For the text-containing cell, return its midpoint in [x, y] coordinate format. 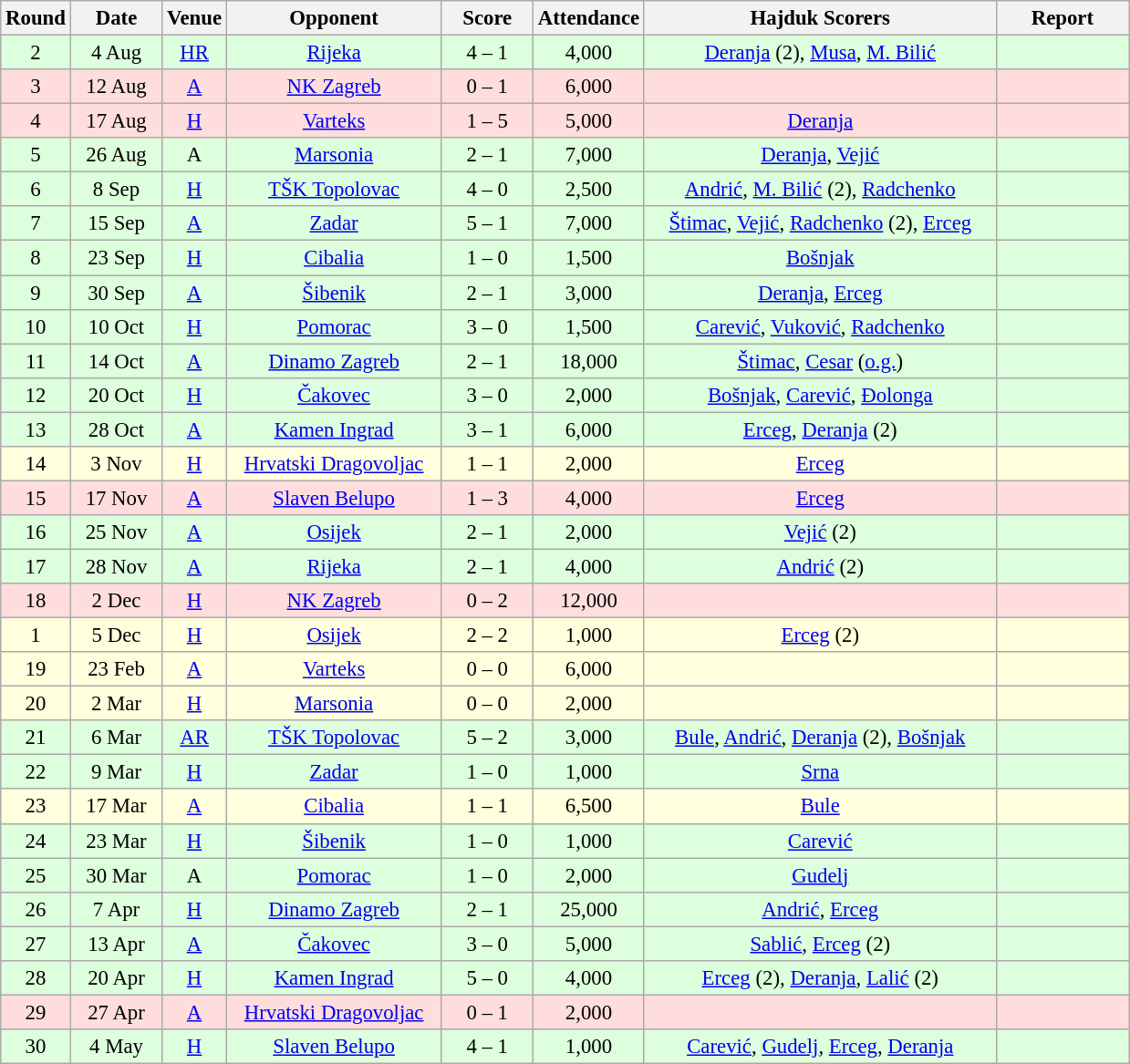
4 Aug [117, 53]
18 [36, 601]
25 [36, 875]
Štimac, Vejić, Radchenko (2), Erceg [820, 223]
AR [195, 738]
Sablić, Erceg (2) [820, 944]
2 Dec [117, 601]
5 Dec [117, 635]
17 [36, 566]
4 [36, 121]
Erceg, Deranja (2) [820, 429]
20 Apr [117, 978]
2 – 2 [487, 635]
Round [36, 18]
21 [36, 738]
12,000 [589, 601]
10 [36, 326]
Deranja, Vejić [820, 155]
29 [36, 1012]
Report [1063, 18]
25,000 [589, 909]
Erceg (2) [820, 635]
Deranja, Erceg [820, 293]
9 [36, 293]
23 Feb [117, 669]
14 [36, 464]
Bule [820, 807]
20 Oct [117, 395]
3 [36, 87]
8 Sep [117, 190]
17 Mar [117, 807]
13 Apr [117, 944]
Bošnjak, Carević, Đolonga [820, 395]
Venue [195, 18]
2,500 [589, 190]
5 [36, 155]
3 Nov [117, 464]
27 [36, 944]
6 Mar [117, 738]
Bule, Andrić, Deranja (2), Bošnjak [820, 738]
1 – 5 [487, 121]
25 Nov [117, 532]
15 Sep [117, 223]
3 – 1 [487, 429]
Carević, Gudelj, Erceg, Deranja [820, 1047]
Carević, Vuković, Radchenko [820, 326]
5 – 0 [487, 978]
11 [36, 361]
9 Mar [117, 772]
12 [36, 395]
7 [36, 223]
Hajduk Scorers [820, 18]
30 Sep [117, 293]
30 Mar [117, 875]
28 Oct [117, 429]
10 Oct [117, 326]
17 Nov [117, 498]
Štimac, Cesar (o.g.) [820, 361]
Date [117, 18]
Andrić, M. Bilić (2), Radchenko [820, 190]
Opponent [334, 18]
5 – 2 [487, 738]
Score [487, 18]
Deranja (2), Musa, M. Bilić [820, 53]
26 [36, 909]
7 Apr [117, 909]
Vejić (2) [820, 532]
4 – 0 [487, 190]
Carević [820, 841]
Srna [820, 772]
19 [36, 669]
0 – 2 [487, 601]
Andrić, Erceg [820, 909]
6,500 [589, 807]
23 Sep [117, 258]
28 Nov [117, 566]
Erceg (2), Deranja, Lalić (2) [820, 978]
20 [36, 704]
Bošnjak [820, 258]
1 [36, 635]
18,000 [589, 361]
13 [36, 429]
12 Aug [117, 87]
22 [36, 772]
28 [36, 978]
Deranja [820, 121]
2 [36, 53]
8 [36, 258]
1 – 3 [487, 498]
16 [36, 532]
17 Aug [117, 121]
HR [195, 53]
23 [36, 807]
2 Mar [117, 704]
5 – 1 [487, 223]
6 [36, 190]
Gudelj [820, 875]
30 [36, 1047]
24 [36, 841]
23 Mar [117, 841]
Andrić (2) [820, 566]
Attendance [589, 18]
4 May [117, 1047]
27 Apr [117, 1012]
15 [36, 498]
26 Aug [117, 155]
14 Oct [117, 361]
